Extract the (X, Y) coordinate from the center of the cell holding the provided text.  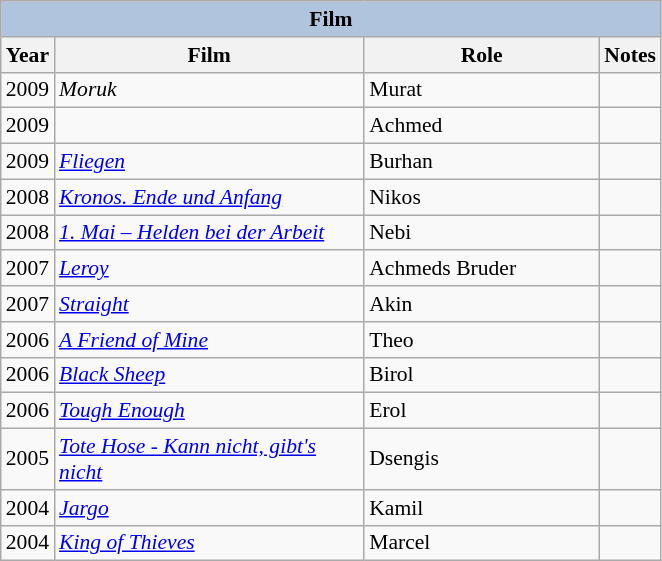
Nikos (482, 197)
Burhan (482, 162)
Birol (482, 375)
Marcel (482, 543)
A Friend of Mine (209, 340)
King of Thieves (209, 543)
Kamil (482, 508)
Year (28, 55)
Achmeds Bruder (482, 269)
Nebi (482, 233)
Tough Enough (209, 411)
1. Mai – Helden bei der Arbeit (209, 233)
Erol (482, 411)
Straight (209, 304)
Achmed (482, 126)
Leroy (209, 269)
Jargo (209, 508)
Kronos. Ende und Anfang (209, 197)
Murat (482, 90)
Notes (630, 55)
Dsengis (482, 460)
Fliegen (209, 162)
Tote Hose - Kann nicht, gibt's nicht (209, 460)
Moruk (209, 90)
Akin (482, 304)
Role (482, 55)
Theo (482, 340)
2005 (28, 460)
Black Sheep (209, 375)
